Pinpoint the cell where the given text exists, returning its (x, y) midpoint coordinate. 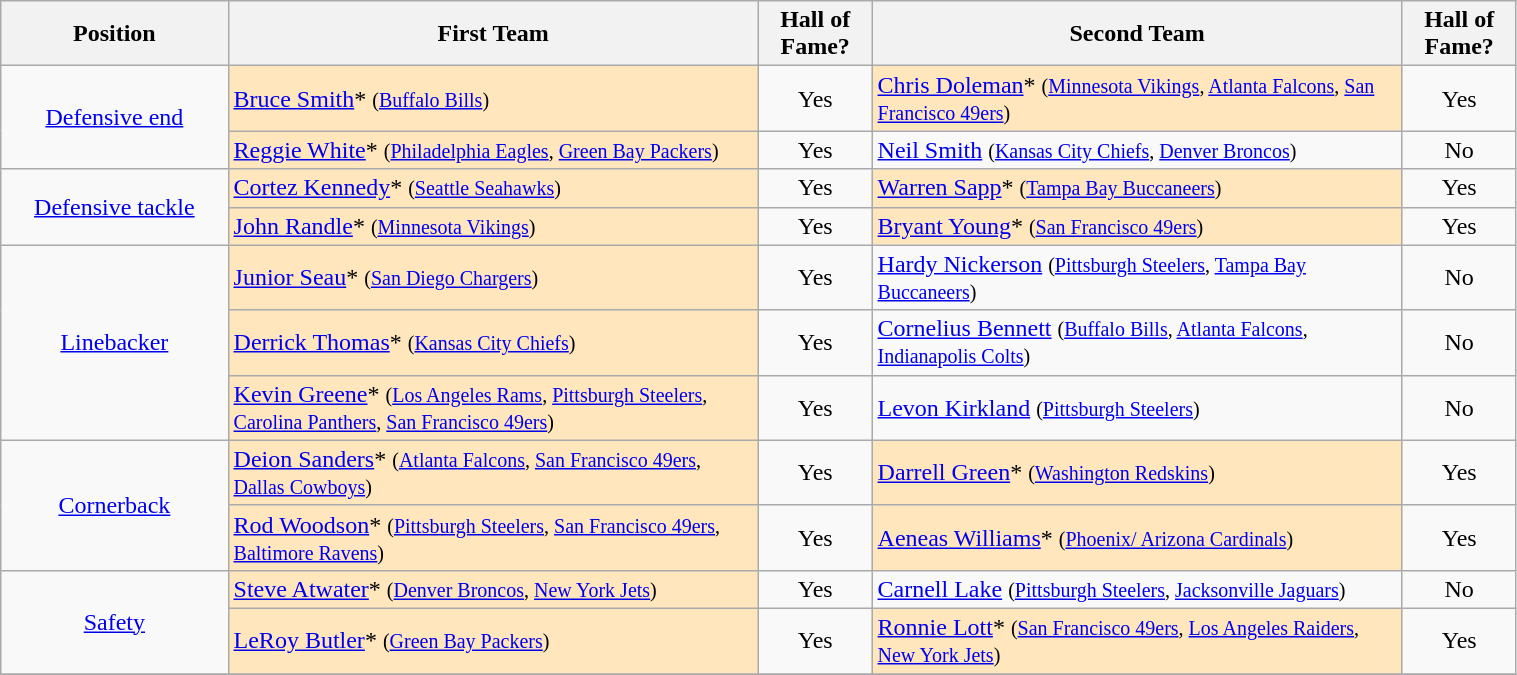
Second Team (1137, 34)
Reggie White* (Philadelphia Eagles, Green Bay Packers) (493, 150)
Cornelius Bennett (Buffalo Bills, Atlanta Falcons, Indianapolis Colts) (1137, 342)
First Team (493, 34)
Deion Sanders* (Atlanta Falcons, San Francisco 49ers, Dallas Cowboys) (493, 472)
Linebacker (114, 342)
Warren Sapp* (Tampa Bay Buccaneers) (1137, 188)
Kevin Greene* (Los Angeles Rams, Pittsburgh Steelers, Carolina Panthers, San Francisco 49ers) (493, 408)
Carnell Lake (Pittsburgh Steelers, Jacksonville Jaguars) (1137, 589)
Steve Atwater* (Denver Broncos, New York Jets) (493, 589)
Bryant Young* (San Francisco 49ers) (1137, 226)
Bruce Smith* (Buffalo Bills) (493, 98)
Defensive end (114, 118)
Darrell Green* (Washington Redskins) (1137, 472)
LeRoy Butler* (Green Bay Packers) (493, 640)
Rod Woodson* (Pittsburgh Steelers, San Francisco 49ers, Baltimore Ravens) (493, 538)
Position (114, 34)
John Randle* (Minnesota Vikings) (493, 226)
Ronnie Lott* (San Francisco 49ers, Los Angeles Raiders, New York Jets) (1137, 640)
Hardy Nickerson (Pittsburgh Steelers, Tampa Bay Buccaneers) (1137, 278)
Derrick Thomas* (Kansas City Chiefs) (493, 342)
Cortez Kennedy* (Seattle Seahawks) (493, 188)
Chris Doleman* (Minnesota Vikings, Atlanta Falcons, San Francisco 49ers) (1137, 98)
Levon Kirkland (Pittsburgh Steelers) (1137, 408)
Cornerback (114, 505)
Junior Seau* (San Diego Chargers) (493, 278)
Defensive tackle (114, 207)
Safety (114, 622)
Neil Smith (Kansas City Chiefs, Denver Broncos) (1137, 150)
Aeneas Williams* (Phoenix/ Arizona Cardinals) (1137, 538)
